Return [x, y] of the center of cell containing provided text 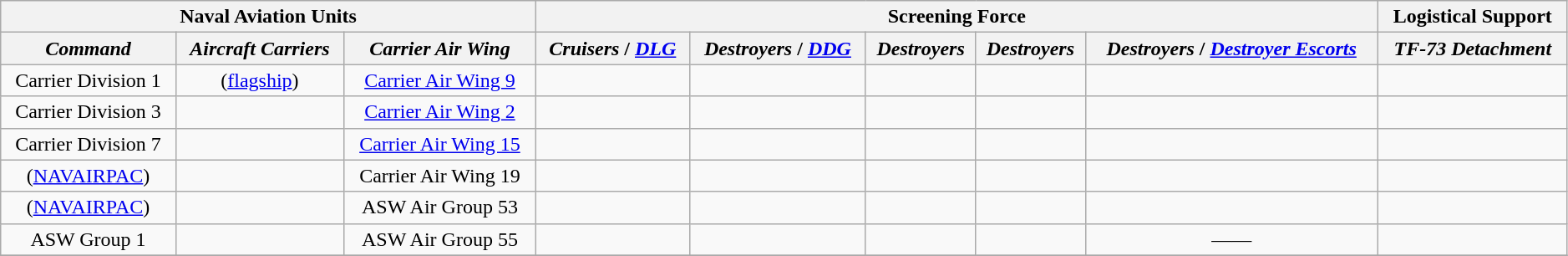
Screening Force [957, 17]
Carrier Air Wing 2 [440, 112]
Carrier Air Wing [440, 49]
Command [89, 49]
Carrier Division 1 [89, 80]
TF-73 Detachment [1472, 49]
(flagship) [259, 80]
Aircraft Carriers [259, 49]
Carrier Air Wing 19 [440, 176]
Logistical Support [1472, 17]
ASW Air Group 53 [440, 207]
ASW Air Group 55 [440, 239]
Carrier Air Wing 15 [440, 144]
Carrier Division 3 [89, 112]
Naval Aviation Units [269, 17]
Destroyers / Destroyer Escorts [1231, 49]
Carrier Division 7 [89, 144]
Cruisers / DLG [612, 49]
Destroyers / DDG [777, 49]
Carrier Air Wing 9 [440, 80]
ASW Group 1 [89, 239]
—— [1231, 239]
